Determine the (x, y) coordinate at the center of the cell enclosing the given text.  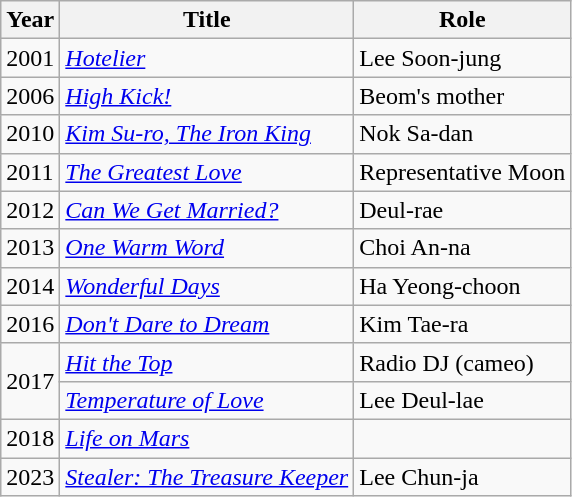
Representative Moon (462, 172)
Hotelier (207, 58)
2017 (30, 381)
Ha Yeong-choon (462, 286)
Kim Su-ro, The Iron King (207, 134)
High Kick! (207, 96)
Nok Sa-dan (462, 134)
2001 (30, 58)
Beom's mother (462, 96)
Role (462, 20)
2018 (30, 438)
Deul-rae (462, 210)
2023 (30, 477)
Lee Soon-jung (462, 58)
Kim Tae-ra (462, 324)
Title (207, 20)
2012 (30, 210)
2010 (30, 134)
2011 (30, 172)
Life on Mars (207, 438)
2013 (30, 248)
Lee Deul-lae (462, 400)
Hit the Top (207, 362)
2014 (30, 286)
2016 (30, 324)
Can We Get Married? (207, 210)
Don't Dare to Dream (207, 324)
Stealer: The Treasure Keeper (207, 477)
Lee Chun-ja (462, 477)
One Warm Word (207, 248)
The Greatest Love (207, 172)
Wonderful Days (207, 286)
2006 (30, 96)
Temperature of Love (207, 400)
Radio DJ (cameo) (462, 362)
Year (30, 20)
Choi An-na (462, 248)
